Find where the given text appears and provide that cell's center as (X, Y) coordinate. 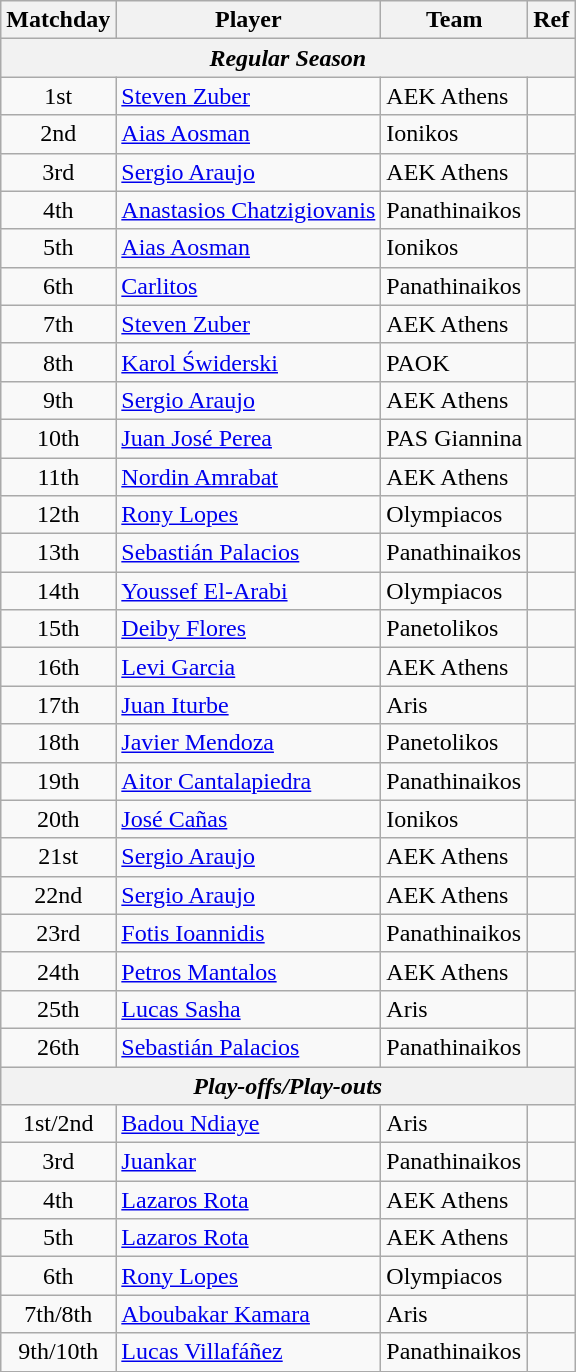
14th (58, 591)
Deiby Flores (248, 629)
PAS Giannina (454, 438)
Juankar (248, 1162)
16th (58, 667)
10th (58, 438)
11th (58, 477)
Javier Mendoza (248, 743)
Lucas Villafáñez (248, 1352)
7th/8th (58, 1314)
20th (58, 819)
Player (248, 20)
Karol Świderski (248, 362)
2nd (58, 134)
Carlitos (248, 286)
13th (58, 553)
24th (58, 971)
Aitor Cantalapiedra (248, 781)
Anastasios Chatzigiovanis (248, 210)
Aboubakar Kamara (248, 1314)
PAOK (454, 362)
12th (58, 515)
18th (58, 743)
José Cañas (248, 819)
15th (58, 629)
Play-offs/Play-outs (288, 1085)
8th (58, 362)
Levi Garcia (248, 667)
25th (58, 1009)
Youssef El-Arabi (248, 591)
1st (58, 96)
26th (58, 1047)
21st (58, 857)
1st/2nd (58, 1124)
Juan Iturbe (248, 705)
19th (58, 781)
Fotis Ioannidis (248, 933)
Lucas Sasha (248, 1009)
Ref (552, 20)
9th (58, 400)
Nordin Amrabat (248, 477)
23rd (58, 933)
Team (454, 20)
9th/10th (58, 1352)
22nd (58, 895)
Petros Mantalos (248, 971)
Juan José Perea (248, 438)
Badou Ndiaye (248, 1124)
17th (58, 705)
Regular Season (288, 58)
Matchday (58, 20)
7th (58, 324)
